Pinpoint the cell where the given text exists, returning its (X, Y) midpoint coordinate. 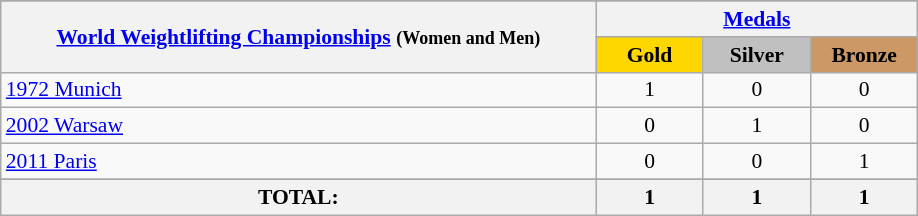
TOTAL: (298, 197)
Gold (650, 54)
1972 Munich (298, 90)
2002 Warsaw (298, 126)
Medals (757, 19)
Silver (756, 54)
2011 Paris (298, 161)
World Weightlifting Championships (Women and Men) (298, 36)
Bronze (864, 54)
